Find where the given text appears and provide that cell's center as (X, Y) coordinate. 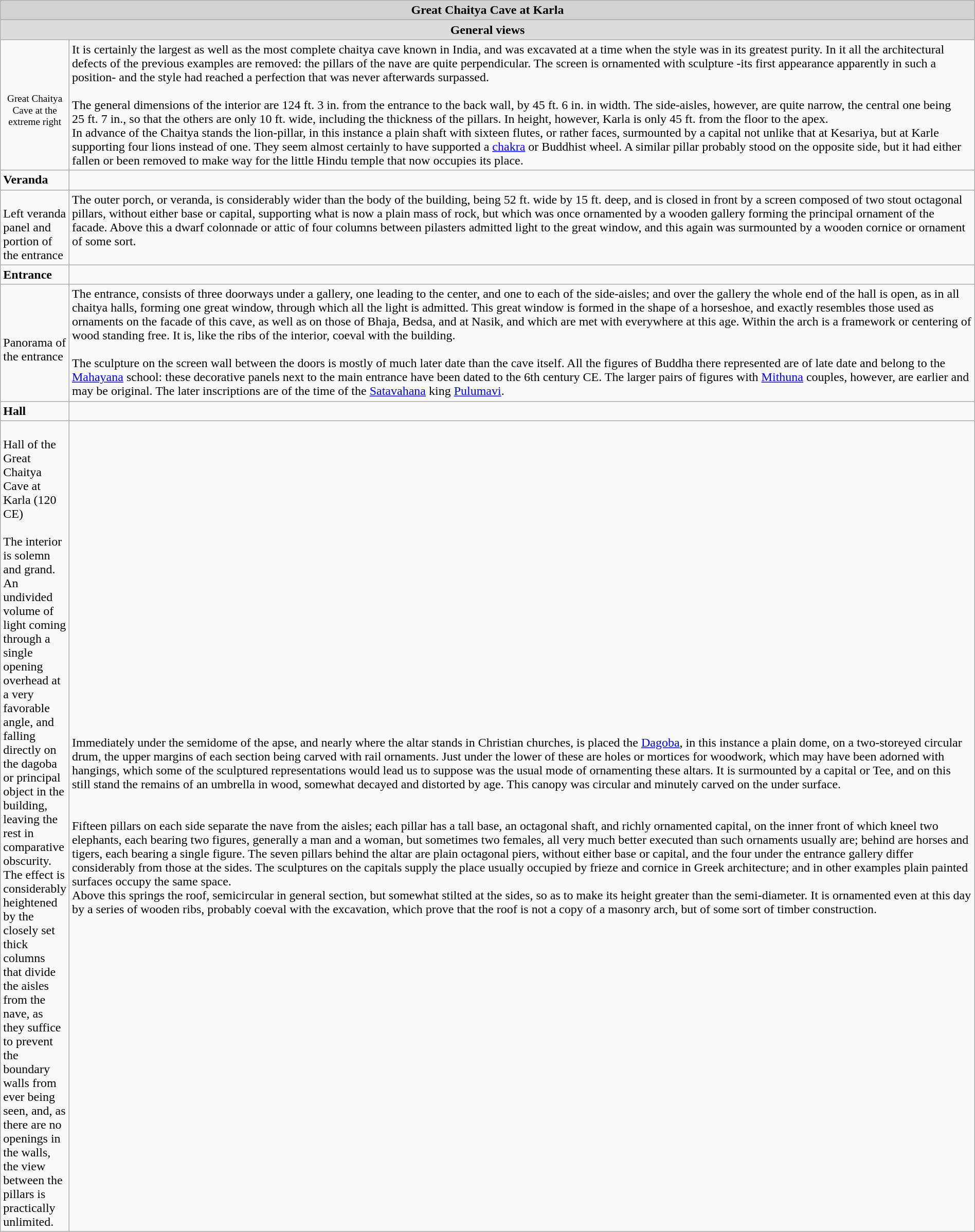
Great Chaitya Cave at Karla (487, 10)
Hall (35, 411)
Panorama of the entrance (35, 342)
Great Chaitya Cave at the extreme right (35, 105)
Entrance (35, 275)
Veranda (35, 180)
General views (487, 30)
Left veranda panel and portion of the entrance (35, 227)
